Search for the cell housing the specified text and yield its (x, y) center coordinate. 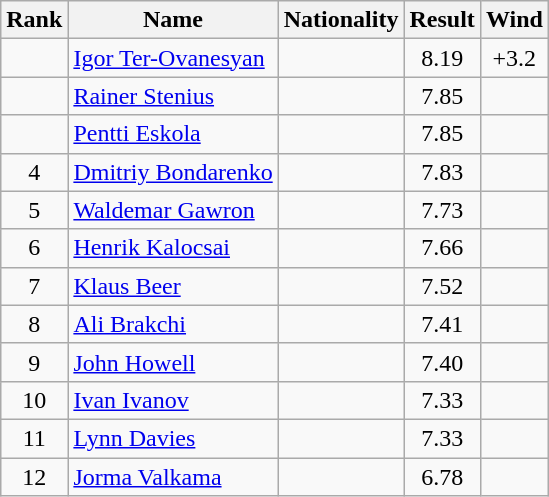
6.78 (442, 477)
Jorma Valkama (173, 477)
Result (442, 20)
9 (34, 362)
10 (34, 400)
8.19 (442, 58)
7.66 (442, 248)
Rainer Stenius (173, 96)
Ali Brakchi (173, 324)
Klaus Beer (173, 286)
11 (34, 438)
6 (34, 248)
Rank (34, 20)
Igor Ter-Ovanesyan (173, 58)
Lynn Davies (173, 438)
7 (34, 286)
5 (34, 210)
+3.2 (514, 58)
Henrik Kalocsai (173, 248)
Ivan Ivanov (173, 400)
4 (34, 172)
Dmitriy Bondarenko (173, 172)
8 (34, 324)
Wind (514, 20)
12 (34, 477)
Nationality (341, 20)
7.73 (442, 210)
Waldemar Gawron (173, 210)
7.52 (442, 286)
7.41 (442, 324)
John Howell (173, 362)
7.40 (442, 362)
Name (173, 20)
Pentti Eskola (173, 134)
7.83 (442, 172)
